Determine the (X, Y) coordinate at the center of the cell enclosing the given text.  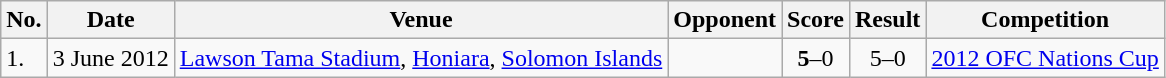
1. (24, 58)
2012 OFC Nations Cup (1045, 58)
No. (24, 20)
Venue (421, 20)
3 June 2012 (110, 58)
Lawson Tama Stadium, Honiara, Solomon Islands (421, 58)
Result (887, 20)
Score (816, 20)
Date (110, 20)
Opponent (725, 20)
Competition (1045, 20)
